Locate the cell with the specified text and output its [x, y] center coordinate. 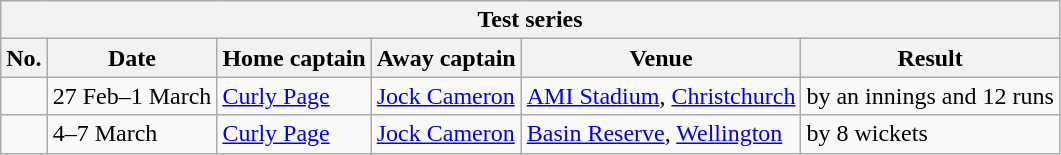
Away captain [446, 58]
4–7 March [132, 134]
27 Feb–1 March [132, 96]
by 8 wickets [930, 134]
Home captain [294, 58]
AMI Stadium, Christchurch [661, 96]
Test series [530, 20]
by an innings and 12 runs [930, 96]
No. [24, 58]
Venue [661, 58]
Result [930, 58]
Basin Reserve, Wellington [661, 134]
Date [132, 58]
